Return [x, y] of the center of cell containing provided text 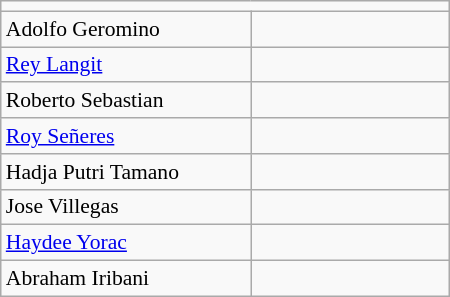
Jose Villegas [126, 207]
Roberto Sebastian [126, 101]
Hadja Putri Tamano [126, 172]
Rey Langit [126, 65]
Adolfo Geromino [126, 29]
Abraham Iribani [126, 279]
Haydee Yorac [126, 243]
Roy Señeres [126, 136]
